Extract the [x, y] coordinate from the center of the cell holding the provided text.  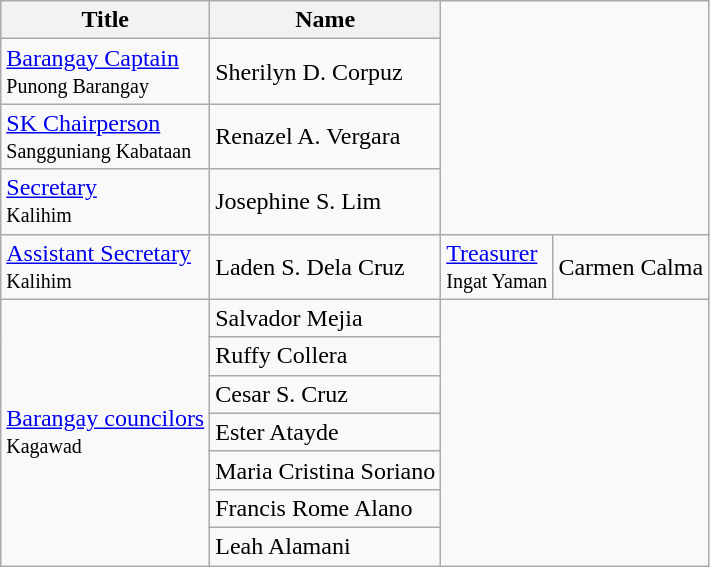
SK ChairpersonSangguniang Kabataan [106, 136]
Leah Alamani [326, 546]
Renazel A. Vergara [326, 136]
Laden S. Dela Cruz [326, 266]
Name [326, 20]
SecretaryKalihim [106, 202]
Assistant SecretaryKalihim [106, 266]
Maria Cristina Soriano [326, 470]
Barangay CaptainPunong Barangay [106, 72]
Ruffy Collera [326, 356]
Barangay councilorsKagawad [106, 432]
Josephine S. Lim [326, 202]
Title [106, 20]
Cesar S. Cruz [326, 394]
Carmen Calma [631, 266]
TreasurerIngat Yaman [497, 266]
Ester Atayde [326, 432]
Sherilyn D. Corpuz [326, 72]
Francis Rome Alano [326, 508]
Salvador Mejia [326, 318]
